Determine the [X, Y] coordinate at the center of the cell enclosing the given text.  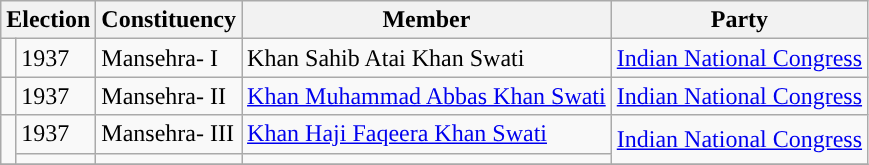
Mansehra- I [169, 58]
Khan Muhammad Abbas Khan Swati [427, 96]
Party [739, 20]
Khan Haji Faqeera Khan Swati [427, 134]
Khan Sahib Atai Khan Swati [427, 58]
Constituency [169, 20]
Mansehra- II [169, 96]
Member [427, 20]
Mansehra- III [169, 134]
Election [48, 20]
